Output the [X, Y] coordinate of the center of the cell containing the given text.  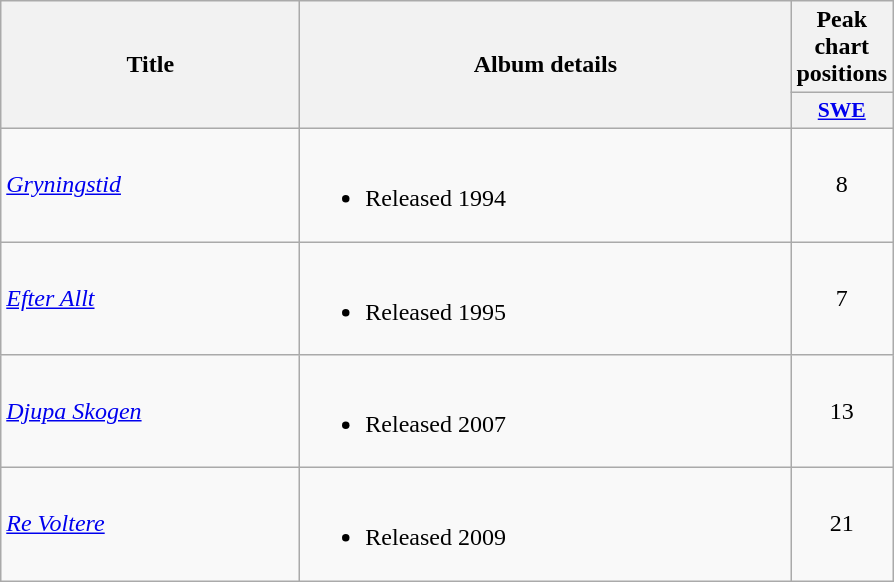
Title [150, 65]
Efter Allt [150, 298]
Gryningstid [150, 184]
Peak chart positions [842, 47]
8 [842, 184]
Re Voltere [150, 524]
Released 1995 [546, 298]
7 [842, 298]
Released 2009 [546, 524]
Djupa Skogen [150, 412]
Released 1994 [546, 184]
SWE [842, 111]
21 [842, 524]
Released 2007 [546, 412]
Album details [546, 65]
13 [842, 412]
